Capture the cell that displays the provided text and extract its (x, y) central coordinate. 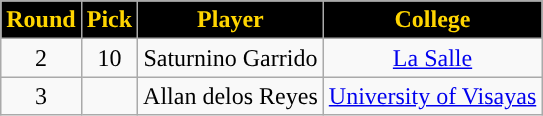
College (432, 20)
3 (41, 96)
10 (109, 58)
2 (41, 58)
Pick (109, 20)
University of Visayas (432, 96)
La Salle (432, 58)
Allan delos Reyes (231, 96)
Round (41, 20)
Player (231, 20)
Saturnino Garrido (231, 58)
